Detect which cell encompasses the target text, then output its [x, y] center coordinate. 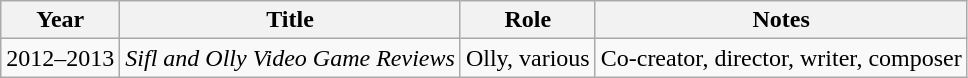
Year [60, 20]
Olly, various [528, 58]
Sifl and Olly Video Game Reviews [290, 58]
Notes [781, 20]
Title [290, 20]
2012–2013 [60, 58]
Role [528, 20]
Co-creator, director, writer, composer [781, 58]
